Return the (X, Y) coordinate for the center point of the cell that contains the specified text.  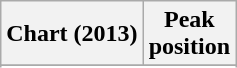
Chart (2013) (72, 34)
Peakposition (189, 34)
